Return [X, Y] of the center of cell containing provided text 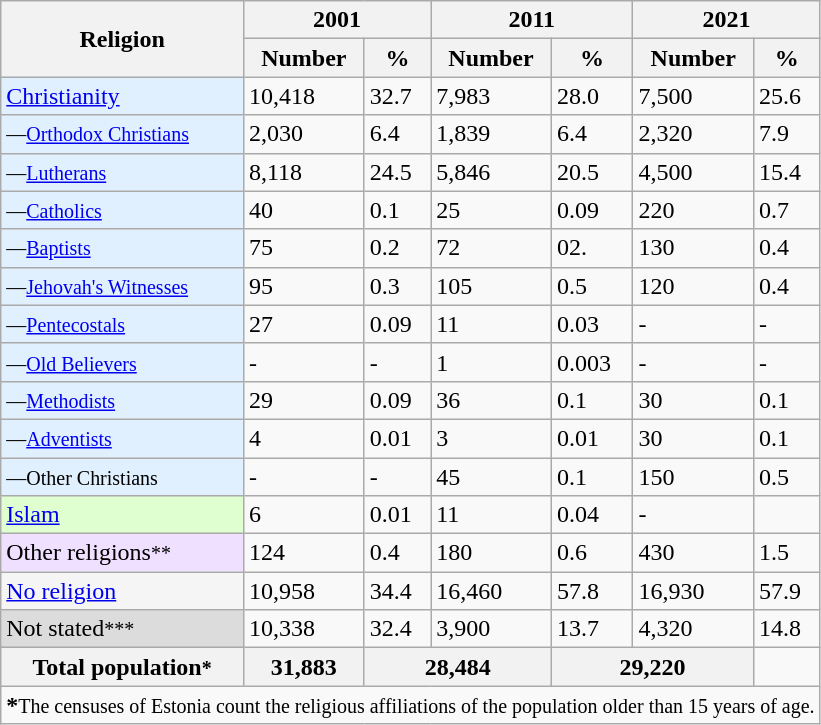
—Lutherans [122, 172]
36 [492, 400]
2001 [336, 20]
—Orthodox Christians [122, 134]
220 [694, 210]
20.5 [592, 172]
7.9 [788, 134]
1 [492, 362]
28,484 [458, 667]
—Adventists [122, 438]
180 [492, 553]
13.7 [592, 629]
29,220 [652, 667]
1.5 [788, 553]
3 [492, 438]
0.03 [592, 324]
32.7 [397, 96]
1,839 [492, 134]
57.9 [788, 591]
0.2 [397, 248]
27 [304, 324]
7,500 [694, 96]
120 [694, 286]
2,320 [694, 134]
25.6 [788, 96]
31,883 [304, 667]
No religion [122, 591]
105 [492, 286]
0.7 [788, 210]
14.8 [788, 629]
Christianity [122, 96]
—Baptists [122, 248]
75 [304, 248]
8,118 [304, 172]
0.3 [397, 286]
02. [592, 248]
*The censuses of Estonia count the religious affiliations of the population older than 15 years of age. [410, 705]
7,983 [492, 96]
57.8 [592, 591]
16,930 [694, 591]
124 [304, 553]
45 [492, 477]
40 [304, 210]
6 [304, 515]
Total population* [122, 667]
2,030 [304, 134]
Not stated*** [122, 629]
Religion [122, 39]
3,900 [492, 629]
4,500 [694, 172]
2021 [726, 20]
4,320 [694, 629]
24.5 [397, 172]
430 [694, 553]
—Other Christians [122, 477]
—Jehovah's Witnesses [122, 286]
Islam [122, 515]
0.003 [592, 362]
72 [492, 248]
15.4 [788, 172]
—Old Believers [122, 362]
0.04 [592, 515]
150 [694, 477]
95 [304, 286]
—Pentecostals [122, 324]
130 [694, 248]
0.6 [592, 553]
Other religions** [122, 553]
16,460 [492, 591]
32.4 [397, 629]
—Catholics [122, 210]
29 [304, 400]
10,958 [304, 591]
25 [492, 210]
10,418 [304, 96]
10,338 [304, 629]
34.4 [397, 591]
28.0 [592, 96]
2011 [532, 20]
—Methodists [122, 400]
4 [304, 438]
5,846 [492, 172]
